Return (X, Y) of the center of cell containing provided text 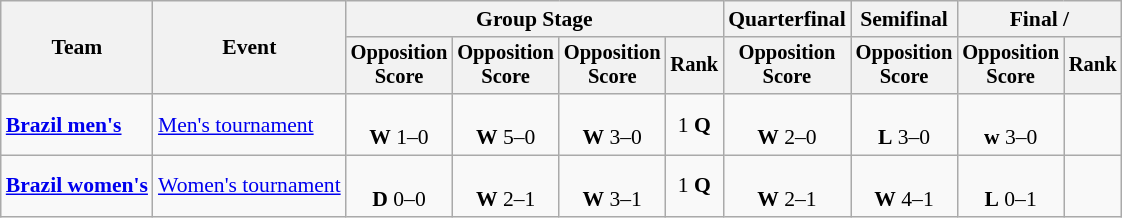
Brazil men's (77, 124)
L 3–0 (904, 124)
Event (250, 48)
W 5–0 (506, 124)
Final / (1039, 19)
W 4–1 (904, 186)
Group Stage (534, 19)
Semifinal (904, 19)
W 2–0 (787, 124)
D 0–0 (400, 186)
W 3–1 (612, 186)
w 3–0 (1010, 124)
W 1–0 (400, 124)
Quarterfinal (787, 19)
L 0–1 (1010, 186)
Men's tournament (250, 124)
W 3–0 (612, 124)
Brazil women's (77, 186)
Team (77, 48)
Women's tournament (250, 186)
